Identify which cell holds the provided text, then report its (x, y) central coordinate. 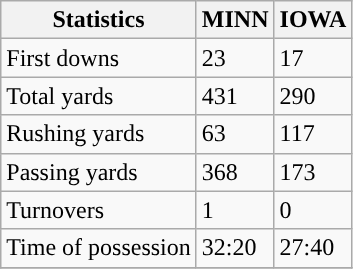
0 (313, 210)
Passing yards (99, 172)
Time of possession (99, 248)
32:20 (235, 248)
27:40 (313, 248)
IOWA (313, 20)
Statistics (99, 20)
117 (313, 134)
23 (235, 58)
63 (235, 134)
17 (313, 58)
MINN (235, 20)
First downs (99, 58)
Turnovers (99, 210)
290 (313, 96)
1 (235, 210)
173 (313, 172)
368 (235, 172)
Total yards (99, 96)
Rushing yards (99, 134)
431 (235, 96)
